Output the [x, y] coordinate of the center of the cell containing the given text.  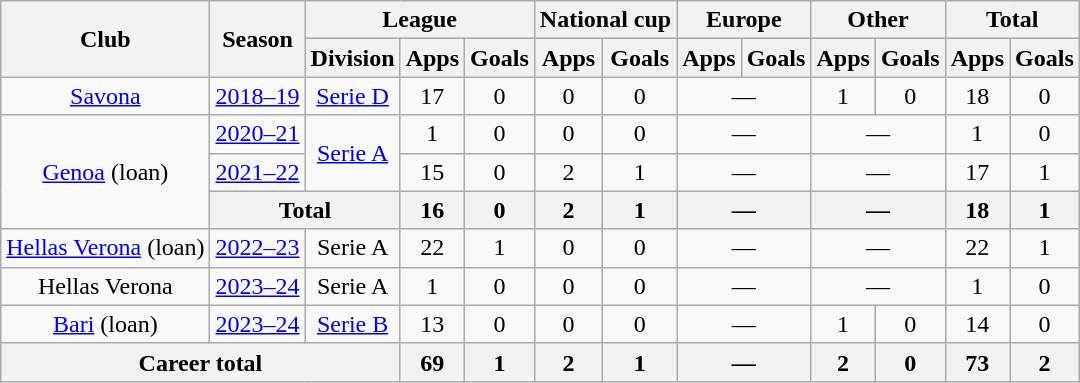
Savona [106, 96]
73 [977, 362]
Europe [744, 20]
13 [432, 324]
League [420, 20]
2018–19 [258, 96]
Club [106, 39]
16 [432, 210]
Other [878, 20]
Division [352, 58]
Hellas Verona [106, 286]
69 [432, 362]
2022–23 [258, 248]
Hellas Verona (loan) [106, 248]
Serie B [352, 324]
Career total [200, 362]
2020–21 [258, 134]
14 [977, 324]
Genoa (loan) [106, 172]
2021–22 [258, 172]
Serie D [352, 96]
Season [258, 39]
National cup [605, 20]
Bari (loan) [106, 324]
15 [432, 172]
